From the cell containing the given text, extract its center point as [X, Y] coordinate. 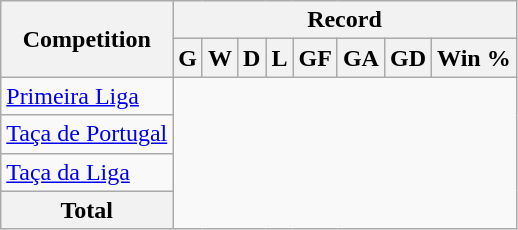
W [220, 58]
GF [315, 58]
Taça de Portugal [87, 134]
Competition [87, 39]
G [188, 58]
GD [408, 58]
L [280, 58]
Primeira Liga [87, 96]
Total [87, 210]
GA [360, 58]
Taça da Liga [87, 172]
Record [344, 20]
Win % [474, 58]
D [252, 58]
